Return the [x, y] coordinate for the center point of the cell that contains the specified text.  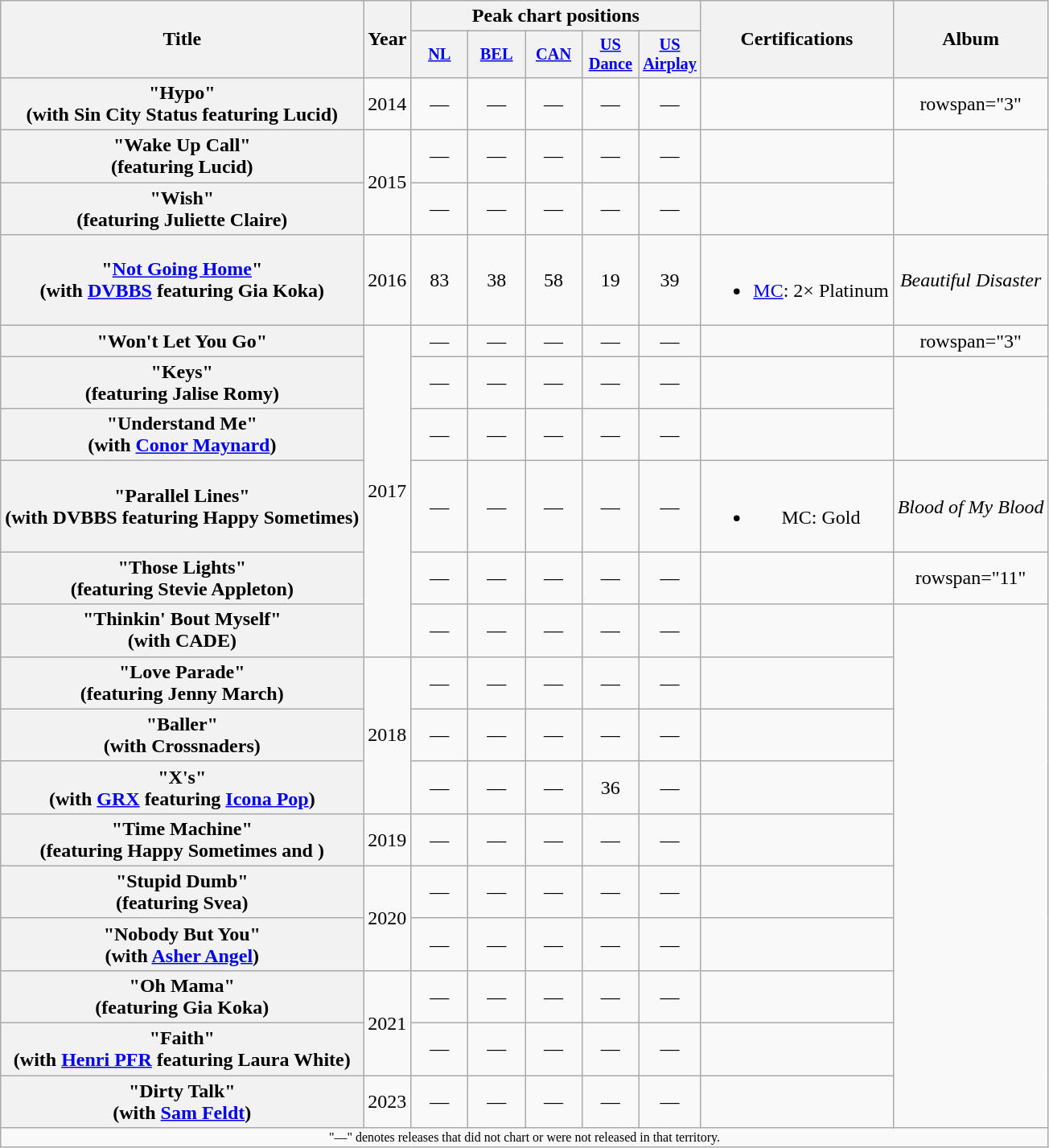
MC: Gold [796, 507]
Beautiful Disaster [970, 280]
"Love Parade"(featuring Jenny March) [182, 682]
USAirplay [669, 55]
Title [182, 39]
"Nobody But You" (with Asher Angel) [182, 944]
"Oh Mama" (featuring Gia Koka) [182, 996]
BEL [497, 55]
"Thinkin' Bout Myself"(with CADE) [182, 631]
19 [610, 280]
2017 [388, 491]
2019 [388, 840]
USDance [610, 55]
38 [497, 280]
"Baller"(with Crossnaders) [182, 735]
2021 [388, 1023]
2018 [388, 735]
CAN [553, 55]
Certifications [796, 39]
Peak chart positions [556, 16]
Blood of My Blood [970, 507]
"Time Machine" (featuring Happy Sometimes and ) [182, 840]
"Wake Up Call"(featuring Lucid) [182, 156]
2020 [388, 918]
"Understand Me"(with Conor Maynard) [182, 434]
36 [610, 787]
"Dirty Talk"(with Sam Feldt) [182, 1102]
rowspan="11" [970, 578]
2023 [388, 1102]
"Stupid Dumb" (featuring Svea) [182, 891]
Year [388, 39]
"Won't Let You Go" [182, 341]
MC: 2× Platinum [796, 280]
"Faith" (with Henri PFR featuring Laura White) [182, 1049]
2015 [388, 183]
2016 [388, 280]
"Wish"(featuring Juliette Claire) [182, 209]
"Not Going Home"(with DVBBS featuring Gia Koka) [182, 280]
"Those Lights"(featuring Stevie Appleton) [182, 578]
39 [669, 280]
NL [439, 55]
"Hypo"(with Sin City Status featuring Lucid) [182, 103]
83 [439, 280]
"—" denotes releases that did not chart or were not released in that territory. [524, 1138]
58 [553, 280]
"X's" (with GRX featuring Icona Pop) [182, 787]
"Keys"(featuring Jalise Romy) [182, 383]
2014 [388, 103]
"Parallel Lines"(with DVBBS featuring Happy Sometimes) [182, 507]
Album [970, 39]
